Extract the [X, Y] coordinate from the center of the cell holding the provided text.  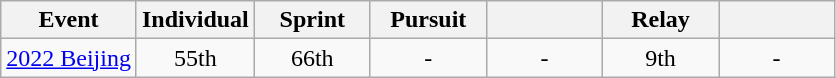
9th [660, 58]
Pursuit [428, 20]
Relay [660, 20]
2022 Beijing [69, 58]
66th [312, 58]
Individual [195, 20]
55th [195, 58]
Event [69, 20]
Sprint [312, 20]
